Extract the (x, y) coordinate from the center of the cell holding the provided text.  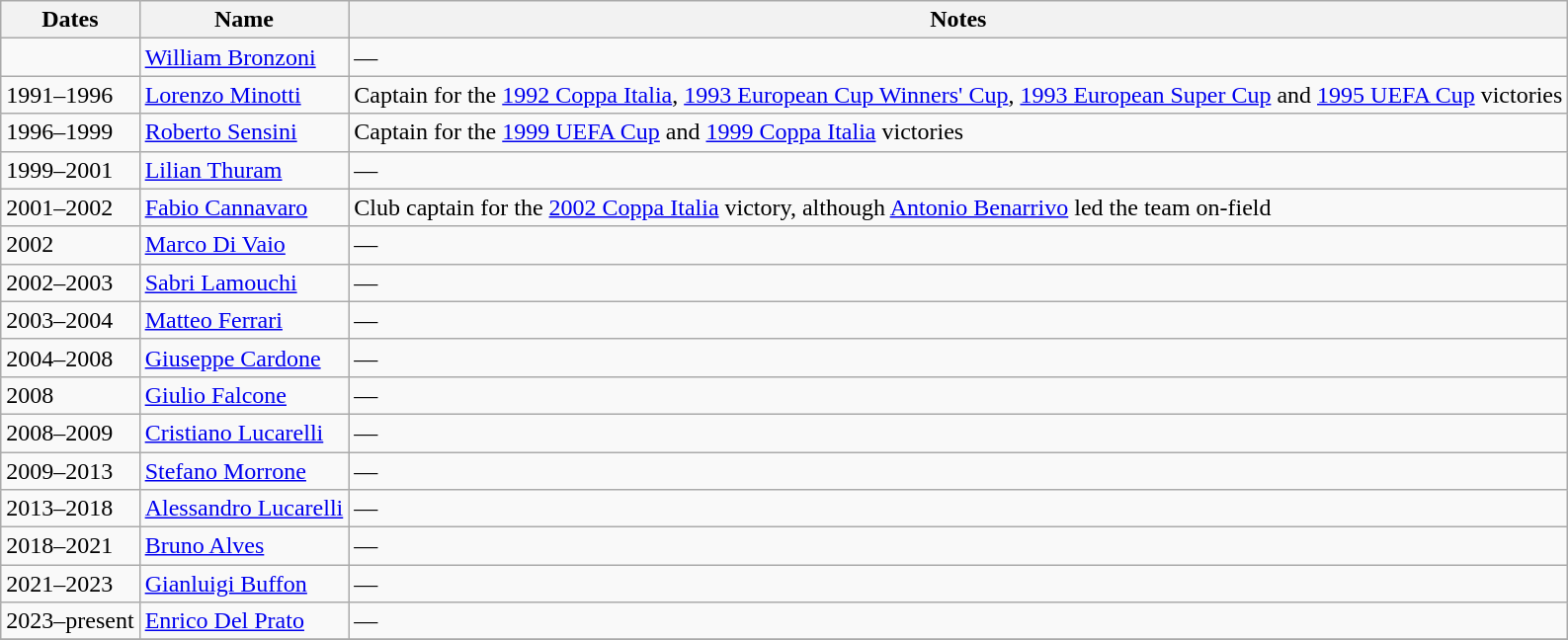
Alessandro Lucarelli (244, 509)
Gianluigi Buffon (244, 584)
2002 (70, 245)
Captain for the 1999 UEFA Cup and 1999 Coppa Italia victories (958, 132)
2023–present (70, 621)
Roberto Sensini (244, 132)
1996–1999 (70, 132)
Fabio Cannavaro (244, 207)
Giuseppe Cardone (244, 358)
Notes (958, 20)
Sabri Lamouchi (244, 282)
1991–1996 (70, 95)
2009–2013 (70, 471)
Cristiano Lucarelli (244, 433)
2001–2002 (70, 207)
Name (244, 20)
2002–2003 (70, 282)
Lilian Thuram (244, 170)
Captain for the 1992 Coppa Italia, 1993 European Cup Winners' Cup, 1993 European Super Cup and 1995 UEFA Cup victories (958, 95)
Club captain for the 2002 Coppa Italia victory, although Antonio Benarrivo led the team on-field (958, 207)
2008 (70, 395)
Giulio Falcone (244, 395)
Bruno Alves (244, 546)
Enrico Del Prato (244, 621)
2004–2008 (70, 358)
Lorenzo Minotti (244, 95)
2021–2023 (70, 584)
Marco Di Vaio (244, 245)
Matteo Ferrari (244, 320)
William Bronzoni (244, 57)
1999–2001 (70, 170)
Dates (70, 20)
2013–2018 (70, 509)
2003–2004 (70, 320)
Stefano Morrone (244, 471)
2008–2009 (70, 433)
2018–2021 (70, 546)
